For the text-containing cell, return its midpoint in [X, Y] coordinate format. 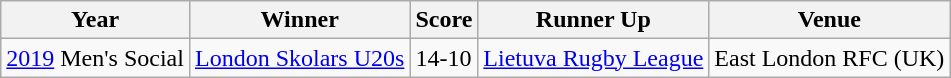
Score [444, 20]
London Skolars U20s [299, 58]
Runner Up [594, 20]
Venue [830, 20]
2019 Men's Social [96, 58]
East London RFC (UK) [830, 58]
Lietuva Rugby League [594, 58]
Winner [299, 20]
14-10 [444, 58]
Year [96, 20]
